Capture the cell that displays the provided text and extract its [x, y] central coordinate. 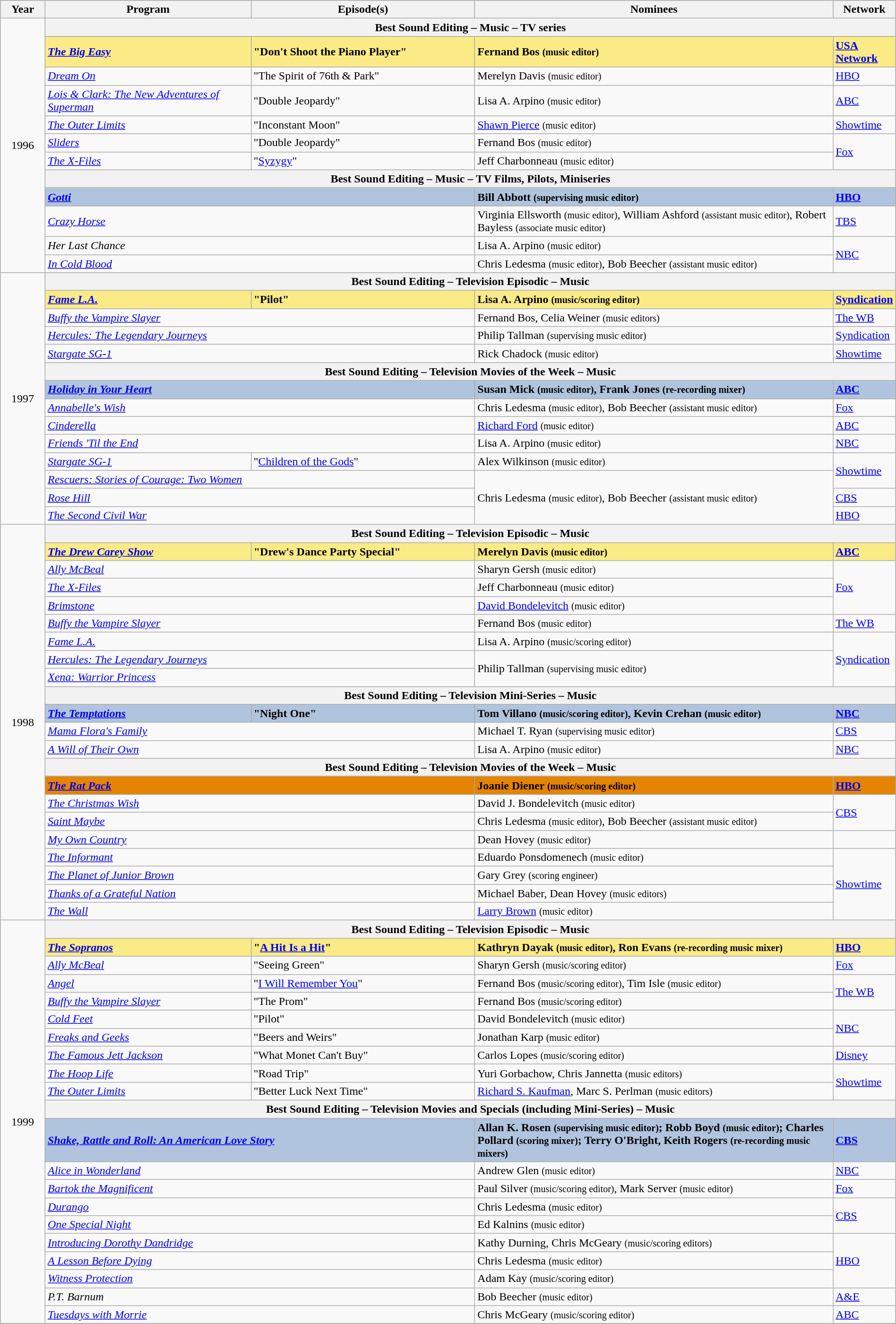
Introducing Dorothy Dandridge [260, 1243]
Ed Kalnins (music editor) [654, 1225]
Kathryn Dayak (music editor), Ron Evans (re-recording music mixer) [654, 947]
The Famous Jett Jackson [148, 1055]
Carlos Lopes (music/scoring editor) [654, 1055]
Richard Ford (music editor) [654, 425]
"I Will Remember You" [363, 983]
Andrew Glen (music editor) [654, 1171]
Yuri Gorbachow, Chris Jannetta (music editors) [654, 1073]
Nominees [654, 9]
Sharyn Gersh (music/scoring editor) [654, 965]
Larry Brown (music editor) [654, 911]
Kathy Durning, Chris McGeary (music/scoring editors) [654, 1243]
Witness Protection [260, 1279]
Xena: Warrior Princess [260, 677]
Dean Hovey (music editor) [654, 839]
Best Sound Editing – Television Mini-Series – Music [470, 695]
Best Sound Editing – Music – TV series [470, 27]
The Rat Pack [260, 785]
A Will of Their Own [260, 749]
Richard S. Kaufman, Marc S. Perlman (music editors) [654, 1091]
"Beers and Weirs" [363, 1037]
"Don't Shoot the Piano Player" [363, 52]
1996 [23, 146]
Eduardo Ponsdomenech (music editor) [654, 857]
Gary Grey (scoring engineer) [654, 875]
The Temptations [148, 713]
"A Hit Is a Hit" [363, 947]
"Children of the Gods" [363, 461]
Saint Maybe [260, 821]
The Sopranos [148, 947]
Jonathan Karp (music editor) [654, 1037]
1997 [23, 399]
"Drew's Dance Party Special" [363, 552]
"Better Luck Next Time" [363, 1091]
Her Last Chance [260, 245]
The Christmas Wish [260, 803]
Shake, Rattle and Roll: An American Love Story [260, 1140]
Program [148, 9]
Mama Flora's Family [260, 731]
Angel [148, 983]
Holiday in Your Heart [260, 389]
David J. Bondelevitch (music editor) [654, 803]
USA Network [865, 52]
Freaks and Geeks [148, 1037]
Cinderella [260, 425]
The Planet of Junior Brown [260, 875]
Shawn Pierce (music editor) [654, 125]
TBS [865, 221]
Joanie Diener (music/scoring editor) [654, 785]
Bob Beecher (music editor) [654, 1297]
Alice in Wonderland [260, 1171]
Sharyn Gersh (music editor) [654, 570]
"The Spirit of 76th & Park" [363, 76]
The Big Easy [148, 52]
Sliders [148, 143]
Friends 'Til the End [260, 443]
Rose Hill [260, 497]
"Syzygy" [363, 161]
Rick Chadock (music editor) [654, 354]
Fernand Bos (music/scoring editor), Tim Isle (music editor) [654, 983]
Best Sound Editing – Television Movies and Specials (including Mini-Series) – Music [470, 1109]
Dream On [148, 76]
Year [23, 9]
1999 [23, 1122]
The Hoop Life [148, 1073]
"Inconstant Moon" [363, 125]
Durango [260, 1207]
A&E [865, 1297]
Michael T. Ryan (supervising music editor) [654, 731]
Bartok the Magnificent [260, 1189]
The Wall [260, 911]
Crazy Horse [260, 221]
Cold Feet [148, 1019]
Network [865, 9]
Gotti [260, 197]
"Road Trip" [363, 1073]
Bill Abbott (supervising music editor) [654, 197]
Susan Mick (music editor), Frank Jones (re-recording mixer) [654, 389]
Tuesdays with Morrie [260, 1315]
Virginia Ellsworth (music editor), William Ashford (assistant music editor), Robert Bayless (associate music editor) [654, 221]
"The Prom" [363, 1001]
One Special Night [260, 1225]
My Own Country [260, 839]
In Cold Blood [260, 263]
Adam Kay (music/scoring editor) [654, 1279]
Thanks of a Grateful Nation [260, 893]
Alex Wilkinson (music editor) [654, 461]
Tom Villano (music/scoring editor), Kevin Crehan (music editor) [654, 713]
The Drew Carey Show [148, 552]
P.T. Barnum [260, 1297]
Fernand Bos, Celia Weiner (music editors) [654, 318]
The Informant [260, 857]
Brimstone [260, 606]
Episode(s) [363, 9]
Rescuers: Stories of Courage: Two Women [260, 479]
"Night One" [363, 713]
Annabelle's Wish [260, 407]
Fernand Bos (music/scoring editor) [654, 1001]
Best Sound Editing – Music – TV Films, Pilots, Miniseries [470, 179]
"Seeing Green" [363, 965]
1998 [23, 722]
Disney [865, 1055]
Michael Baber, Dean Hovey (music editors) [654, 893]
Lois & Clark: The New Adventures of Superman [148, 100]
A Lesson Before Dying [260, 1261]
The Second Civil War [260, 515]
"What Monet Can't Buy" [363, 1055]
Paul Silver (music/scoring editor), Mark Server (music editor) [654, 1189]
Chris McGeary (music/scoring editor) [654, 1315]
